Locate the cell with the specified text and output its [x, y] center coordinate. 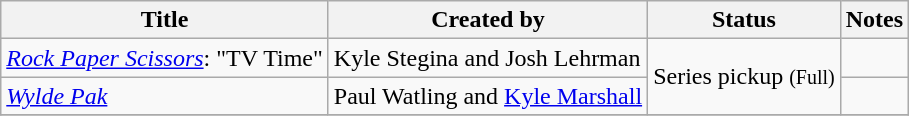
Wylde Pak [165, 96]
Created by [488, 20]
Status [744, 20]
Rock Paper Scissors: "TV Time" [165, 58]
Series pickup (Full) [744, 77]
Paul Watling and Kyle Marshall [488, 96]
Title [165, 20]
Kyle Stegina and Josh Lehrman [488, 58]
Notes [874, 20]
